Find where the given text appears and provide that cell's center as (x, y) coordinate. 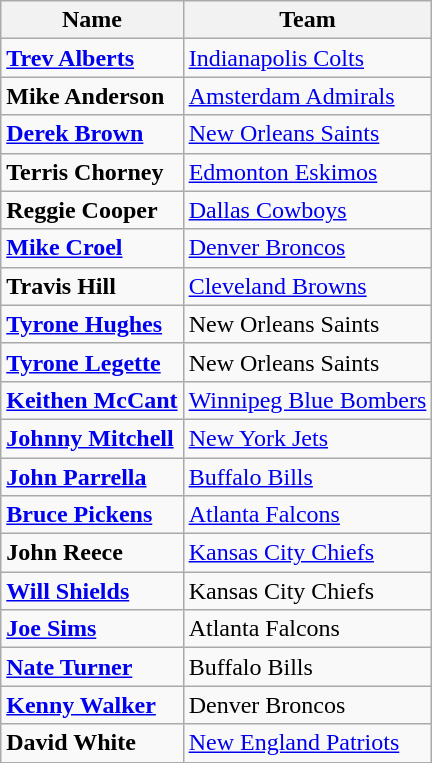
Tyrone Hughes (92, 324)
David White (92, 743)
Edmonton Eskimos (308, 172)
Keithen McCant (92, 400)
Nate Turner (92, 667)
Dallas Cowboys (308, 210)
Team (308, 20)
Trev Alberts (92, 58)
John Reece (92, 553)
Derek Brown (92, 134)
Johnny Mitchell (92, 438)
Kenny Walker (92, 705)
Amsterdam Admirals (308, 96)
Indianapolis Colts (308, 58)
New England Patriots (308, 743)
Winnipeg Blue Bombers (308, 400)
New York Jets (308, 438)
Cleveland Browns (308, 286)
Reggie Cooper (92, 210)
Mike Croel (92, 248)
Joe Sims (92, 629)
Travis Hill (92, 286)
Will Shields (92, 591)
Tyrone Legette (92, 362)
Bruce Pickens (92, 515)
Name (92, 20)
Mike Anderson (92, 96)
John Parrella (92, 477)
Terris Chorney (92, 172)
